For the text-containing cell, return its midpoint in (x, y) coordinate format. 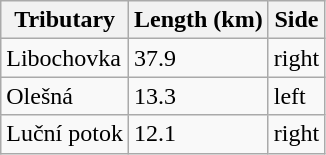
37.9 (198, 58)
12.1 (198, 134)
Tributary (65, 20)
Length (km) (198, 20)
Olešná (65, 96)
13.3 (198, 96)
left (296, 96)
Libochovka (65, 58)
Luční potok (65, 134)
Side (296, 20)
